Output the (X, Y) coordinate of the center of the cell containing the given text.  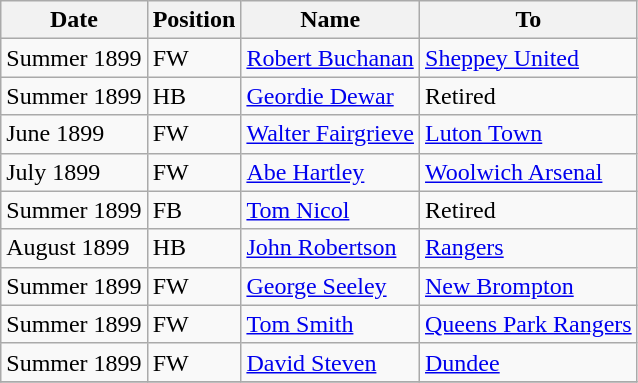
Tom Smith (330, 324)
Walter Fairgrieve (330, 134)
John Robertson (330, 248)
Luton Town (529, 134)
FB (194, 210)
Woolwich Arsenal (529, 172)
Tom Nicol (330, 210)
Position (194, 20)
Date (74, 20)
Rangers (529, 248)
New Brompton (529, 286)
George Seeley (330, 286)
Geordie Dewar (330, 96)
Sheppey United (529, 58)
Name (330, 20)
June 1899 (74, 134)
Queens Park Rangers (529, 324)
Dundee (529, 362)
David Steven (330, 362)
Abe Hartley (330, 172)
To (529, 20)
August 1899 (74, 248)
Robert Buchanan (330, 58)
July 1899 (74, 172)
